Output the (X, Y) coordinate of the center of the cell containing the given text.  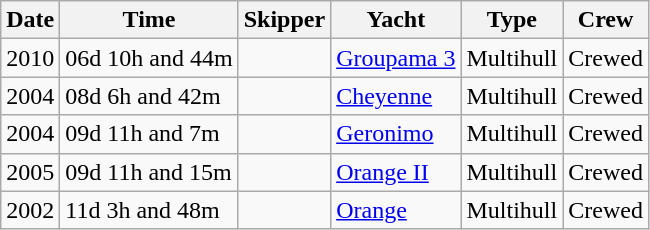
09d 11h and 7m (149, 134)
Crew (606, 20)
2010 (30, 58)
Date (30, 20)
Groupama 3 (396, 58)
Orange II (396, 172)
09d 11h and 15m (149, 172)
Type (512, 20)
11d 3h and 48m (149, 210)
Orange (396, 210)
08d 6h and 42m (149, 96)
06d 10h and 44m (149, 58)
Cheyenne (396, 96)
Geronimo (396, 134)
Yacht (396, 20)
Skipper (284, 20)
2005 (30, 172)
Time (149, 20)
2002 (30, 210)
